Identify which cell holds the provided text, then report its [X, Y] central coordinate. 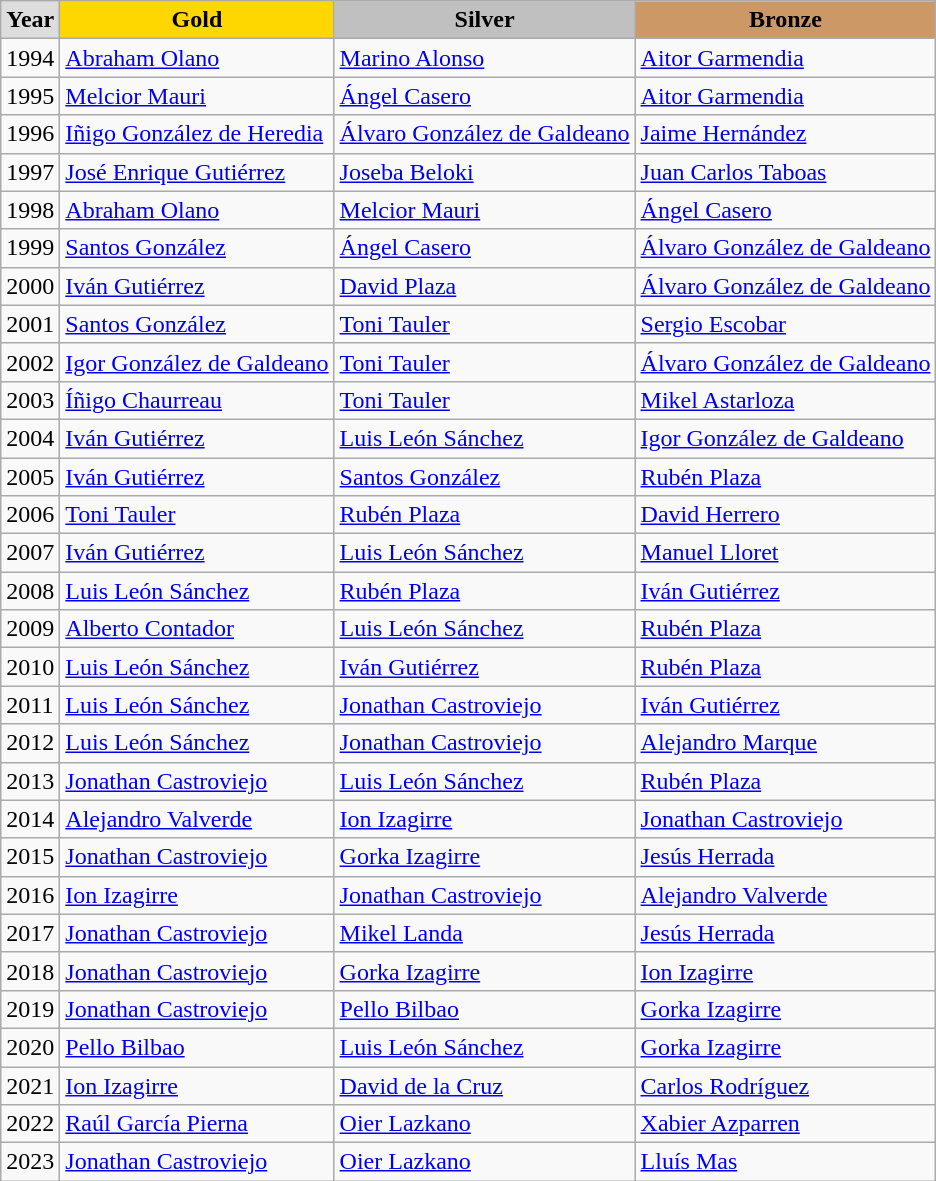
2007 [30, 553]
David de la Cruz [484, 1085]
2006 [30, 515]
Lluís Mas [786, 1162]
2015 [30, 857]
2011 [30, 705]
Mikel Landa [484, 933]
2023 [30, 1162]
Bronze [786, 20]
2009 [30, 629]
Íñigo Chaurreau [197, 400]
Raúl García Pierna [197, 1124]
2017 [30, 933]
2004 [30, 438]
2013 [30, 781]
2002 [30, 362]
2018 [30, 971]
2008 [30, 591]
Alberto Contador [197, 629]
2000 [30, 286]
Alejandro Marque [786, 743]
2022 [30, 1124]
Iñigo González de Heredia [197, 134]
Marino Alonso [484, 58]
1998 [30, 210]
1997 [30, 172]
2020 [30, 1047]
2014 [30, 819]
2016 [30, 895]
Mikel Astarloza [786, 400]
David Plaza [484, 286]
José Enrique Gutiérrez [197, 172]
2010 [30, 667]
Jaime Hernández [786, 134]
1999 [30, 248]
2021 [30, 1085]
Silver [484, 20]
2003 [30, 400]
2005 [30, 477]
Sergio Escobar [786, 324]
1996 [30, 134]
1994 [30, 58]
2012 [30, 743]
Manuel Lloret [786, 553]
Juan Carlos Taboas [786, 172]
Joseba Beloki [484, 172]
David Herrero [786, 515]
2019 [30, 1009]
Gold [197, 20]
Carlos Rodríguez [786, 1085]
1995 [30, 96]
Xabier Azparren [786, 1124]
Year [30, 20]
2001 [30, 324]
